From the cell containing the given text, extract its center point as [X, Y] coordinate. 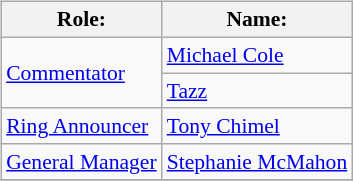
Commentator [82, 72]
Michael Cole [258, 55]
Tazz [258, 91]
Stephanie McMahon [258, 162]
Role: [82, 20]
General Manager [82, 162]
Name: [258, 20]
Tony Chimel [258, 126]
Ring Announcer [82, 126]
